Detect which cell encompasses the target text, then output its (X, Y) center coordinate. 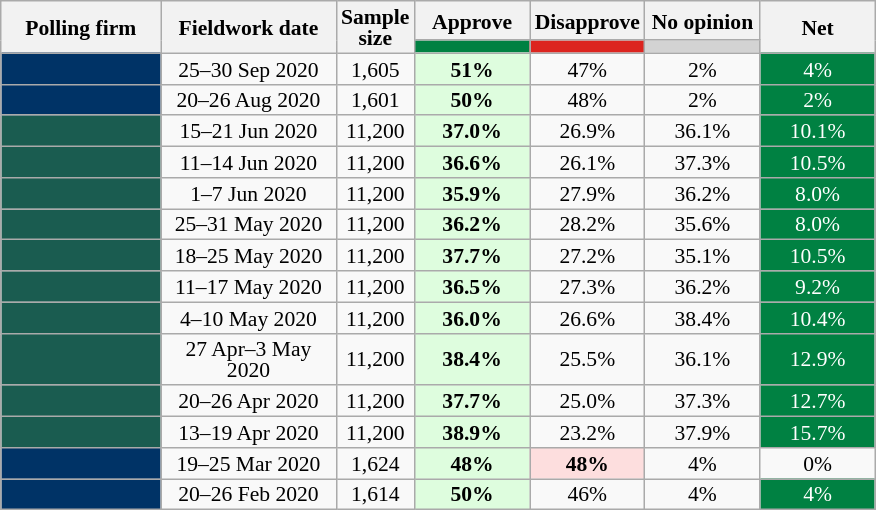
1,605 (375, 68)
51% (472, 68)
37.9% (702, 432)
4–10 May 2020 (248, 318)
12.7% (818, 402)
38.9% (472, 432)
15.7% (818, 432)
36.0% (472, 318)
36.6% (472, 162)
20–26 Aug 2020 (248, 100)
27.3% (588, 286)
27.2% (588, 256)
11–14 Jun 2020 (248, 162)
Approve (472, 20)
1,614 (375, 494)
36.5% (472, 286)
11–17 May 2020 (248, 286)
35.9% (472, 194)
12.9% (818, 359)
10.1% (818, 132)
26.9% (588, 132)
15–21 Jun 2020 (248, 132)
Samplesize (375, 27)
Fieldwork date (248, 27)
Disapprove (588, 20)
25–31 May 2020 (248, 224)
0% (818, 464)
1,624 (375, 464)
25.0% (588, 402)
26.1% (588, 162)
20–26 Feb 2020 (248, 494)
1,601 (375, 100)
35.6% (702, 224)
9.2% (818, 286)
23.2% (588, 432)
47% (588, 68)
19–25 Mar 2020 (248, 464)
1–7 Jun 2020 (248, 194)
27 Apr–3 May 2020 (248, 359)
25–30 Sep 2020 (248, 68)
25.5% (588, 359)
Net (818, 27)
18–25 May 2020 (248, 256)
35.1% (702, 256)
26.6% (588, 318)
46% (588, 494)
28.2% (588, 224)
27.9% (588, 194)
20–26 Apr 2020 (248, 402)
10.4% (818, 318)
13–19 Apr 2020 (248, 432)
Polling firm (81, 27)
37.0% (472, 132)
No opinion (702, 20)
